Output the (X, Y) coordinate of the center of the cell containing the given text.  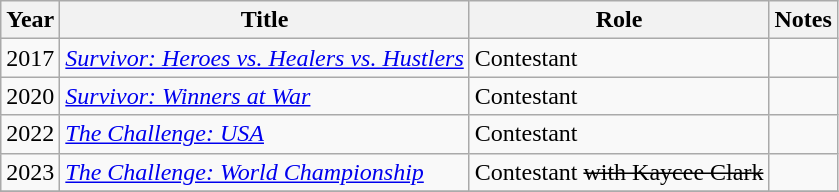
Role (619, 20)
Year (30, 20)
The Challenge: World Championship (264, 172)
2022 (30, 134)
Title (264, 20)
The Challenge: USA (264, 134)
Notes (803, 20)
Survivor: Heroes vs. Healers vs. Hustlers (264, 58)
2020 (30, 96)
Survivor: Winners at War (264, 96)
2017 (30, 58)
2023 (30, 172)
Contestant with Kaycee Clark (619, 172)
